Scan for the cell matching the given text and deliver its (x, y) coordinate at center. 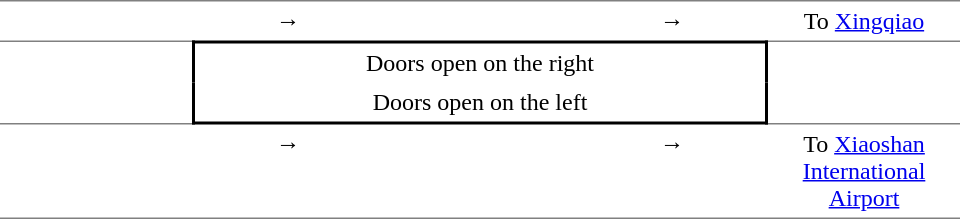
Doors open on the left (480, 103)
To Xiaoshan International Airport (864, 171)
To Xingqiao (864, 20)
Doors open on the right (480, 61)
